Capture the cell that displays the provided text and extract its [x, y] central coordinate. 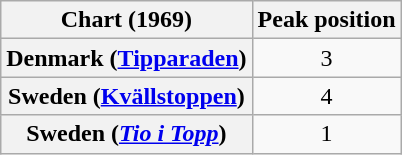
1 [326, 134]
Peak position [326, 20]
Sweden (Kvällstoppen) [126, 96]
4 [326, 96]
Sweden (Tio i Topp) [126, 134]
Denmark (Tipparaden) [126, 58]
3 [326, 58]
Chart (1969) [126, 20]
